Find where the given text appears and provide that cell's center as (X, Y) coordinate. 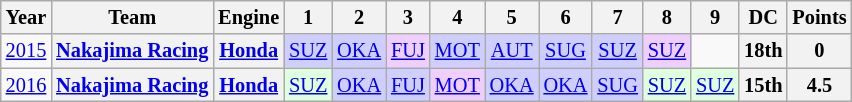
9 (715, 17)
15th (763, 85)
DC (763, 17)
2 (359, 17)
7 (617, 17)
6 (566, 17)
Team (132, 17)
8 (667, 17)
Year (26, 17)
Engine (248, 17)
3 (408, 17)
1 (308, 17)
2015 (26, 51)
18th (763, 51)
5 (512, 17)
AUT (512, 51)
Points (819, 17)
0 (819, 51)
4 (458, 17)
4.5 (819, 85)
2016 (26, 85)
